Scan for the cell matching the given text and deliver its (x, y) coordinate at center. 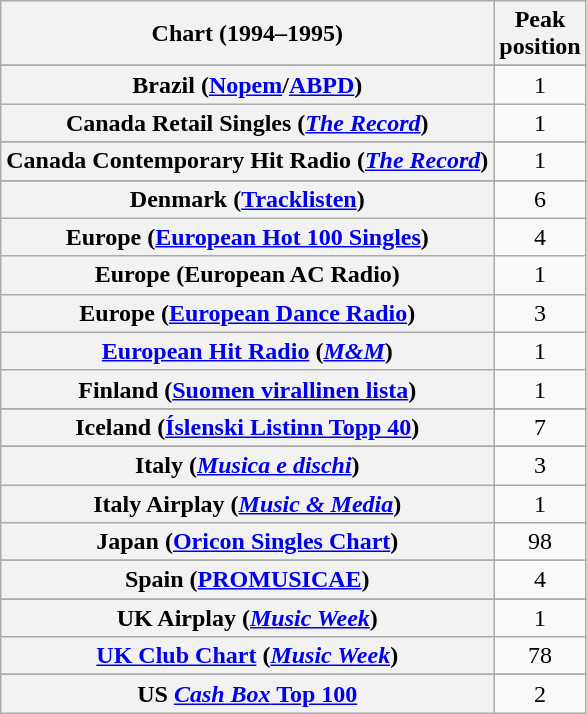
Peakposition (540, 34)
Japan (Oricon Singles Chart) (248, 542)
6 (540, 199)
Chart (1994–1995) (248, 34)
Europe (European Dance Radio) (248, 313)
7 (540, 427)
Italy Airplay (Music & Media) (248, 503)
Italy (Musica e dischi) (248, 465)
European Hit Radio (M&M) (248, 351)
98 (540, 542)
Brazil (Nopem/ABPD) (248, 85)
Iceland (Íslenski Listinn Topp 40) (248, 427)
Europe (European AC Radio) (248, 275)
Canada Contemporary Hit Radio (The Record) (248, 161)
Finland (Suomen virallinen lista) (248, 389)
Canada Retail Singles (The Record) (248, 123)
US Cash Box Top 100 (248, 694)
78 (540, 656)
UK Airplay (Music Week) (248, 618)
Europe (European Hot 100 Singles) (248, 237)
2 (540, 694)
Denmark (Tracklisten) (248, 199)
Spain (PROMUSICAE) (248, 580)
UK Club Chart (Music Week) (248, 656)
